From the cell containing the given text, extract its center point as (X, Y) coordinate. 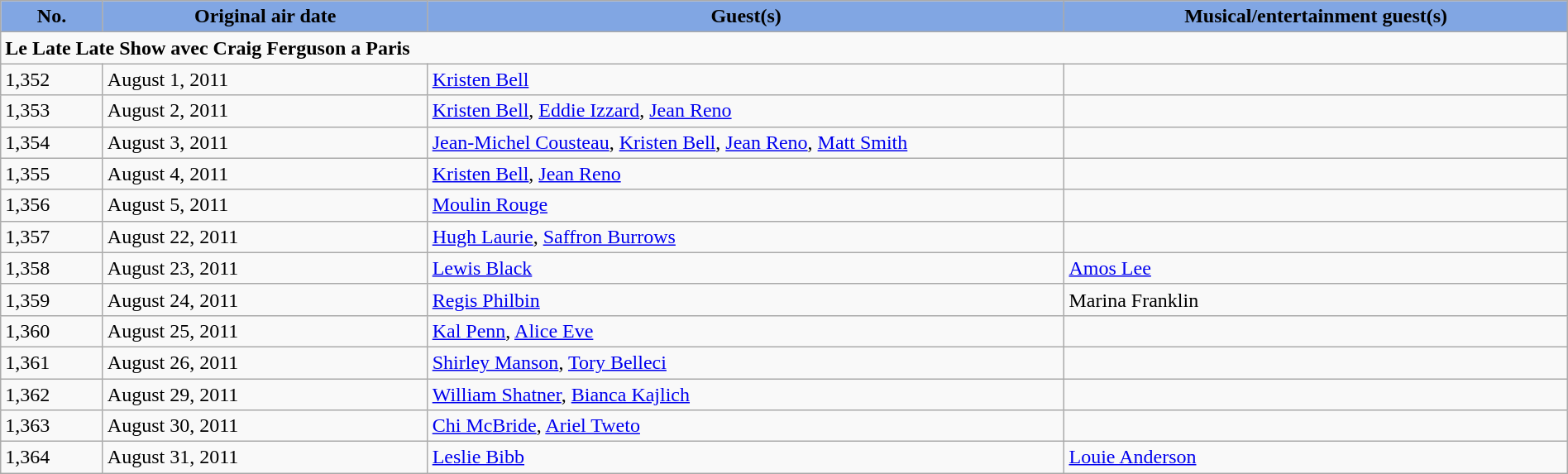
August 5, 2011 (265, 205)
August 23, 2011 (265, 268)
1,362 (52, 395)
No. (52, 17)
1,360 (52, 331)
Louie Anderson (1316, 457)
Moulin Rouge (746, 205)
Marina Franklin (1316, 299)
Amos Lee (1316, 268)
August 1, 2011 (265, 79)
1,356 (52, 205)
1,364 (52, 457)
Kal Penn, Alice Eve (746, 331)
August 4, 2011 (265, 174)
1,359 (52, 299)
Chi McBride, Ariel Tweto (746, 426)
Hugh Laurie, Saffron Burrows (746, 237)
August 25, 2011 (265, 331)
1,355 (52, 174)
Original air date (265, 17)
Jean-Michel Cousteau, Kristen Bell, Jean Reno, Matt Smith (746, 142)
Regis Philbin (746, 299)
Musical/entertainment guest(s) (1316, 17)
August 29, 2011 (265, 395)
August 31, 2011 (265, 457)
1,358 (52, 268)
Leslie Bibb (746, 457)
1,363 (52, 426)
1,354 (52, 142)
1,357 (52, 237)
Le Late Late Show avec Craig Ferguson a Paris (784, 48)
Kristen Bell, Jean Reno (746, 174)
William Shatner, Bianca Kajlich (746, 395)
August 24, 2011 (265, 299)
1,353 (52, 111)
August 2, 2011 (265, 111)
August 22, 2011 (265, 237)
Shirley Manson, Tory Belleci (746, 362)
August 3, 2011 (265, 142)
Lewis Black (746, 268)
August 30, 2011 (265, 426)
1,352 (52, 79)
Kristen Bell (746, 79)
August 26, 2011 (265, 362)
1,361 (52, 362)
Guest(s) (746, 17)
Kristen Bell, Eddie Izzard, Jean Reno (746, 111)
